Search for the cell housing the specified text and yield its [X, Y] center coordinate. 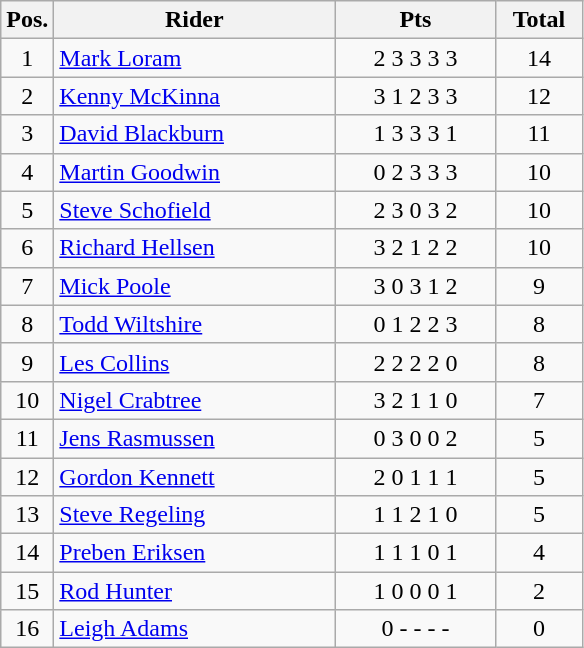
0 2 3 3 3 [416, 172]
Steve Schofield [194, 210]
Preben Eriksen [194, 553]
1 1 1 0 1 [416, 553]
1 0 0 0 1 [416, 591]
16 [28, 629]
2 0 1 1 1 [416, 477]
Leigh Adams [194, 629]
15 [28, 591]
Rider [194, 20]
Mick Poole [194, 286]
13 [28, 515]
0 3 0 0 2 [416, 438]
Total [539, 20]
Pts [416, 20]
Martin Goodwin [194, 172]
Jens Rasmussen [194, 438]
Gordon Kennett [194, 477]
Nigel Crabtree [194, 400]
3 [28, 134]
Pos. [28, 20]
3 1 2 3 3 [416, 96]
David Blackburn [194, 134]
1 [28, 58]
3 0 3 1 2 [416, 286]
Mark Loram [194, 58]
Rod Hunter [194, 591]
6 [28, 248]
3 2 1 1 0 [416, 400]
Les Collins [194, 362]
Steve Regeling [194, 515]
3 2 1 2 2 [416, 248]
Kenny McKinna [194, 96]
1 1 2 1 0 [416, 515]
2 3 3 3 3 [416, 58]
1 3 3 3 1 [416, 134]
Richard Hellsen [194, 248]
2 3 0 3 2 [416, 210]
Todd Wiltshire [194, 324]
0 - - - - [416, 629]
0 1 2 2 3 [416, 324]
0 [539, 629]
2 2 2 2 0 [416, 362]
